Locate the cell with the specified text and output its [x, y] center coordinate. 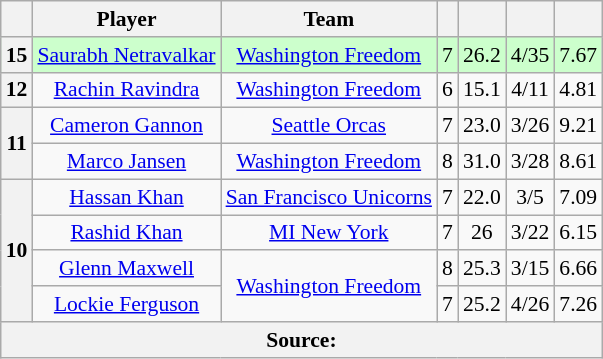
25.3 [482, 269]
8.61 [578, 162]
4/11 [530, 90]
11 [17, 144]
12 [17, 90]
6 [448, 90]
26 [482, 233]
Rashid Khan [126, 233]
9.21 [578, 126]
7.67 [578, 55]
6.66 [578, 269]
3/26 [530, 126]
Saurabh Netravalkar [126, 55]
4.81 [578, 90]
San Francisco Unicorns [329, 197]
Lockie Ferguson [126, 304]
15 [17, 55]
7.09 [578, 197]
Marco Jansen [126, 162]
Rachin Ravindra [126, 90]
Seattle Orcas [329, 126]
3/15 [530, 269]
Glenn Maxwell [126, 269]
31.0 [482, 162]
23.0 [482, 126]
4/26 [530, 304]
Player [126, 19]
22.0 [482, 197]
6.15 [578, 233]
Team [329, 19]
Hassan Khan [126, 197]
25.2 [482, 304]
7.26 [578, 304]
10 [17, 250]
4/35 [530, 55]
3/28 [530, 162]
3/22 [530, 233]
15.1 [482, 90]
3/5 [530, 197]
MI New York [329, 233]
26.2 [482, 55]
Cameron Gannon [126, 126]
Source: [302, 340]
